Extract the [x, y] coordinate from the center of the cell holding the provided text.  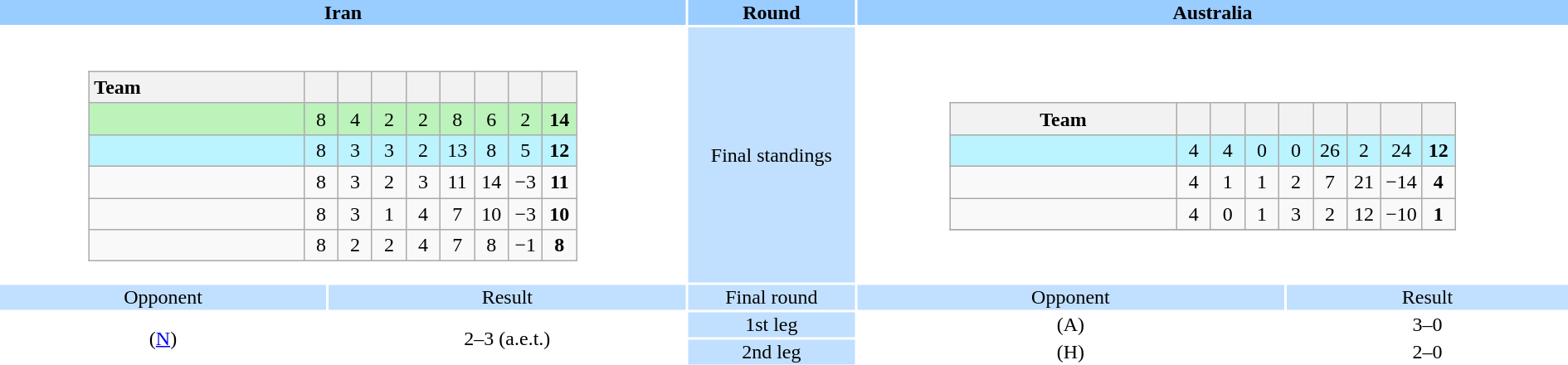
26 [1329, 150]
−10 [1402, 213]
(N) [163, 338]
1st leg [772, 325]
Final round [772, 298]
Iran [343, 12]
13 [458, 150]
2nd leg [772, 353]
Team 8 4 2 2 8 6 2 14 8 3 3 2 13 8 5 12 8 3 2 3 11 14 −3 11 8 3 1 4 7 10 −3 10 8 2 2 4 7 8 −1 8 [343, 155]
Team 4 4 0 0 26 2 24 12 4 1 1 2 7 21 −14 4 4 0 1 3 2 12 −10 1 [1213, 155]
3–0 [1427, 325]
2–0 [1427, 353]
Australia [1213, 12]
2–3 (a.e.t.) [508, 338]
−14 [1402, 182]
21 [1364, 182]
6 [491, 119]
(A) [1070, 325]
(H) [1070, 353]
5 [526, 150]
Round [772, 12]
24 [1402, 150]
Final standings [772, 155]
−1 [526, 246]
